For the text-containing cell, return its midpoint in (x, y) coordinate format. 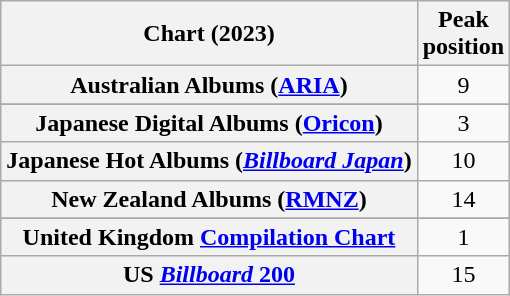
Japanese Digital Albums (Oricon) (209, 123)
1 (463, 237)
15 (463, 275)
New Zealand Albums (RMNZ) (209, 199)
10 (463, 161)
3 (463, 123)
Australian Albums (ARIA) (209, 85)
United Kingdom Compilation Chart (209, 237)
9 (463, 85)
Peakposition (463, 34)
US Billboard 200 (209, 275)
Japanese Hot Albums (Billboard Japan) (209, 161)
Chart (2023) (209, 34)
14 (463, 199)
